Identify which cell holds the provided text, then report its (X, Y) central coordinate. 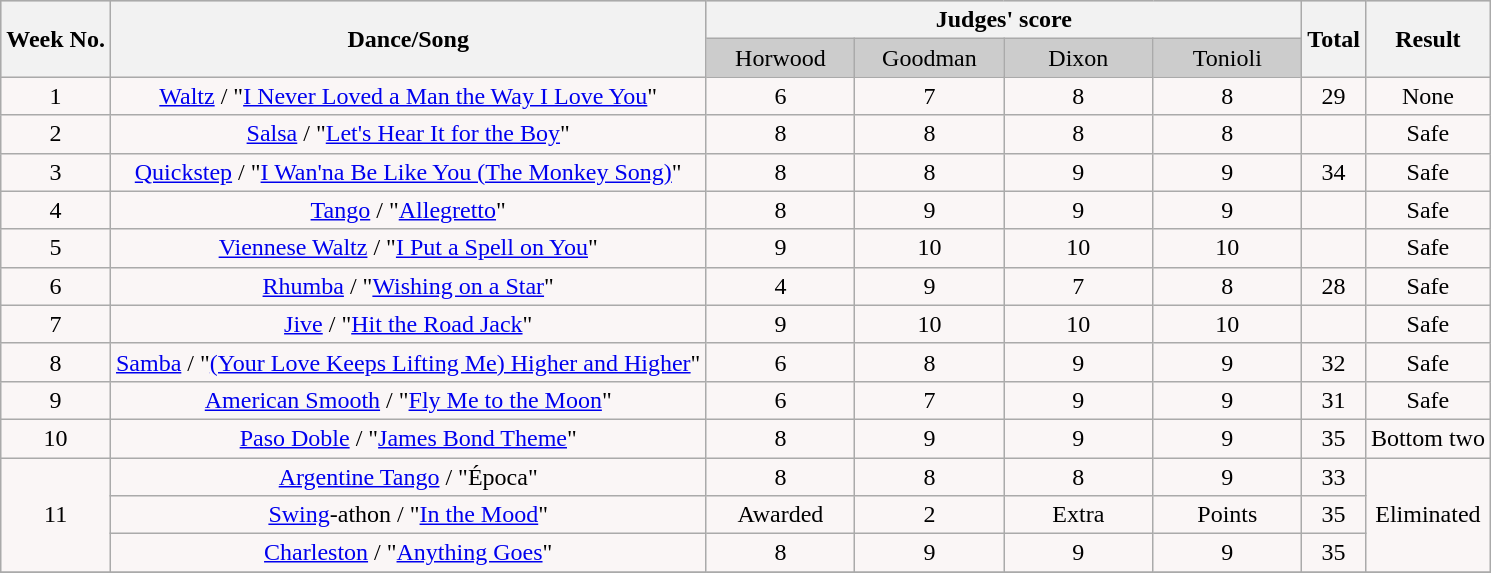
33 (1334, 477)
Judges' score (1004, 20)
Paso Doble / "James Bond Theme" (408, 438)
Goodman (930, 58)
Samba / "(Your Love Keeps Lifting Me) Higher and Higher" (408, 362)
Tango / "Allegretto" (408, 210)
29 (1334, 96)
28 (1334, 286)
Salsa / "Let's Hear It for the Boy" (408, 134)
11 (56, 515)
Tonioli (1228, 58)
3 (56, 172)
31 (1334, 400)
Jive / "Hit the Road Jack" (408, 324)
Bottom two (1428, 438)
Viennese Waltz / "I Put a Spell on You" (408, 248)
Dixon (1078, 58)
Quickstep / "I Wan'na Be Like You (The Monkey Song)" (408, 172)
Total (1334, 39)
Dance/Song (408, 39)
American Smooth / "Fly Me to the Moon" (408, 400)
Awarded (780, 515)
Extra (1078, 515)
Result (1428, 39)
Swing-athon / "In the Mood" (408, 515)
1 (56, 96)
Charleston / "Anything Goes" (408, 553)
Eliminated (1428, 515)
Horwood (780, 58)
32 (1334, 362)
Waltz / "I Never Loved a Man the Way I Love You" (408, 96)
5 (56, 248)
Points (1228, 515)
34 (1334, 172)
Argentine Tango / "Época" (408, 477)
None (1428, 96)
Rhumba / "Wishing on a Star" (408, 286)
Week No. (56, 39)
